Return [x, y] of the center of cell containing provided text 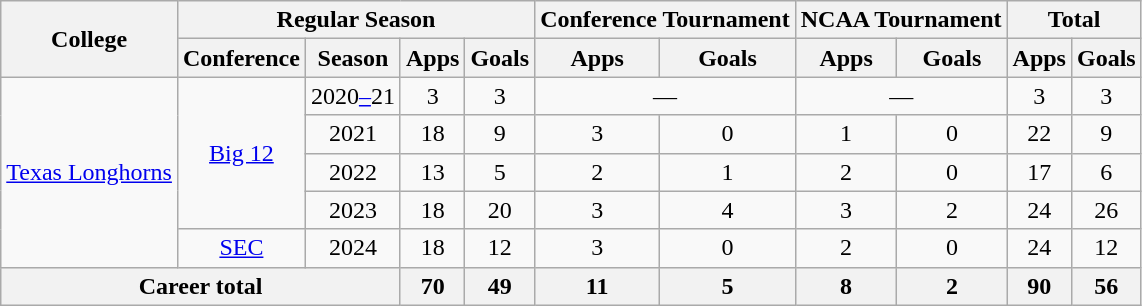
Career total [201, 286]
56 [1106, 286]
49 [500, 286]
70 [432, 286]
2021 [352, 134]
4 [728, 210]
90 [1039, 286]
6 [1106, 172]
2020–21 [352, 96]
17 [1039, 172]
College [90, 39]
SEC [241, 248]
Big 12 [241, 153]
Regular Season [356, 20]
20 [500, 210]
2024 [352, 248]
Conference Tournament [666, 20]
NCAA Tournament [901, 20]
13 [432, 172]
8 [846, 286]
Texas Longhorns [90, 172]
Season [352, 58]
2022 [352, 172]
26 [1106, 210]
22 [1039, 134]
2023 [352, 210]
Conference [241, 58]
Total [1074, 20]
11 [598, 286]
